Return the (x, y) coordinate for the center point of the cell that contains the specified text.  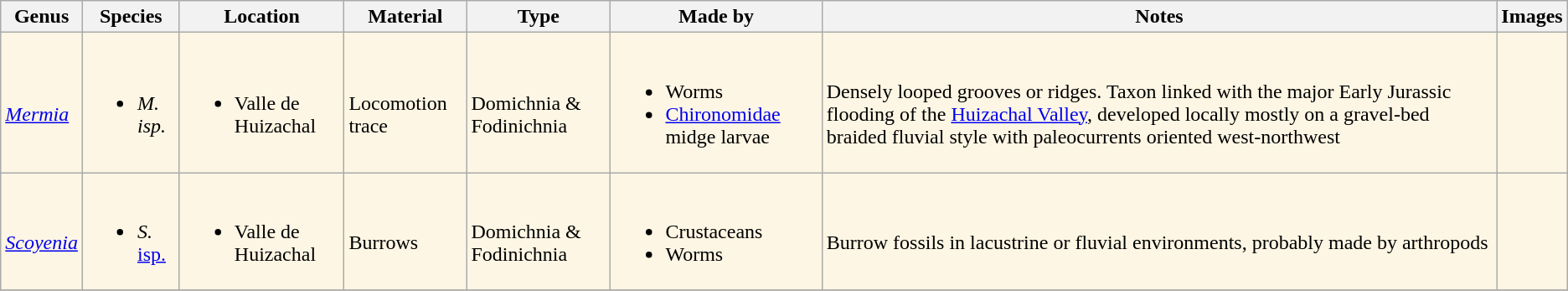
Scoyenia (42, 231)
M. isp. (131, 102)
Burrow fossils in lacustrine or fluvial environments, probably made by arthropods (1159, 231)
Mermia (42, 102)
Species (131, 17)
Material (405, 17)
Type (539, 17)
Images (1532, 17)
S. isp. (131, 231)
WormsChironomidae midge larvae (716, 102)
Burrows (405, 231)
Location (261, 17)
Notes (1159, 17)
CrustaceansWorms (716, 231)
Locomotion trace (405, 102)
Made by (716, 17)
Genus (42, 17)
